Locate the cell with the specified text and output its (X, Y) center coordinate. 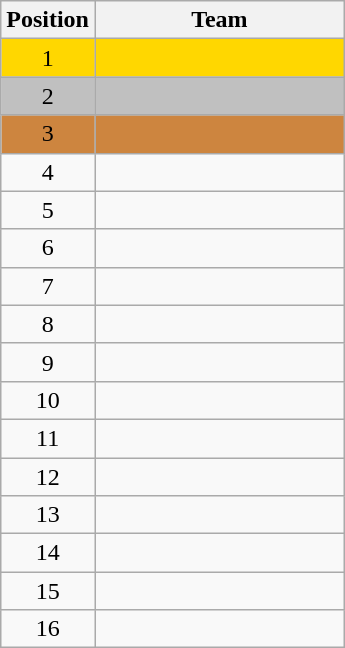
9 (48, 362)
13 (48, 515)
15 (48, 591)
1 (48, 58)
16 (48, 629)
7 (48, 286)
8 (48, 324)
11 (48, 438)
10 (48, 400)
2 (48, 96)
6 (48, 248)
3 (48, 134)
12 (48, 477)
5 (48, 210)
Position (48, 20)
14 (48, 553)
4 (48, 172)
Team (219, 20)
